Output the [x, y] coordinate of the center of the cell containing the given text.  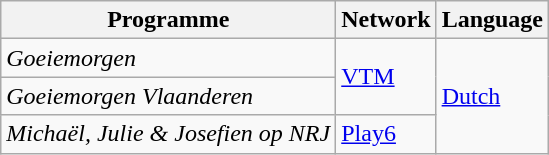
Network [386, 20]
Michaël, Julie & Josefien op NRJ [168, 134]
Language [492, 20]
Dutch [492, 96]
Goeiemorgen [168, 58]
Goeiemorgen Vlaanderen [168, 96]
Play6 [386, 134]
Programme [168, 20]
VTM [386, 77]
